Determine the [X, Y] coordinate at the center of the cell enclosing the given text.  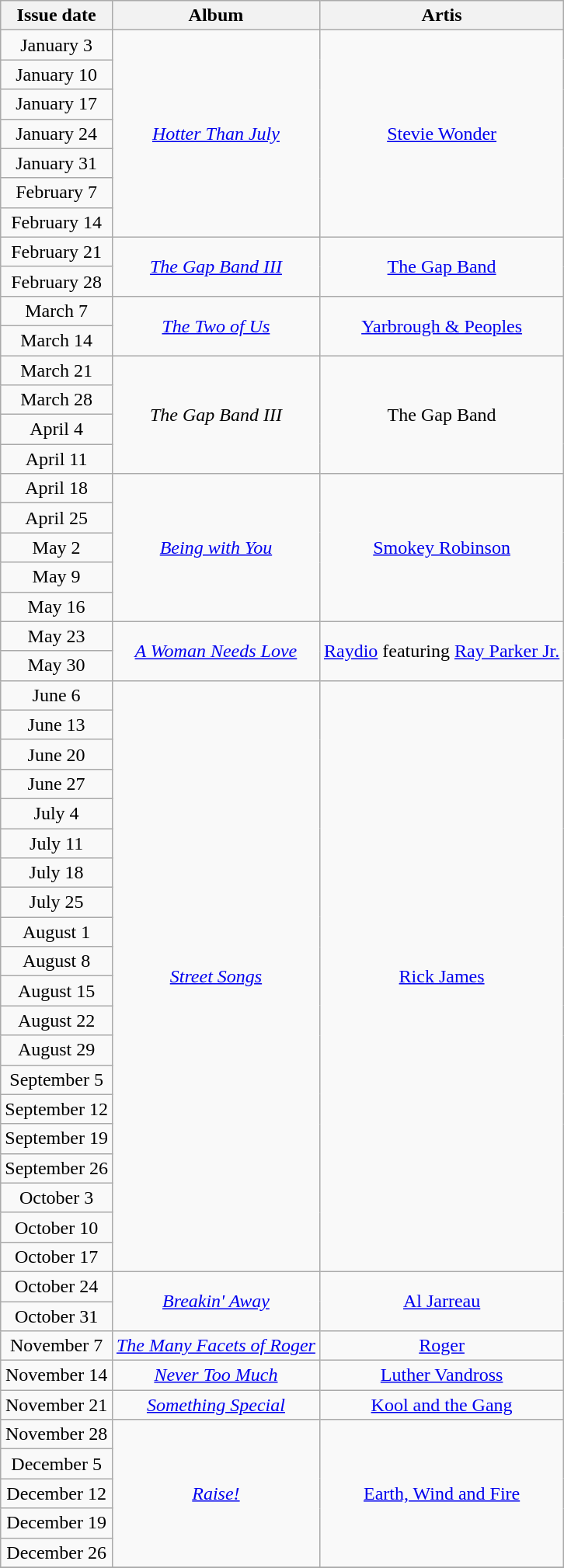
Breakin' Away [216, 1301]
Raise! [216, 1493]
October 31 [57, 1316]
Raydio featuring Ray Parker Jr. [441, 651]
Stevie Wonder [441, 134]
September 12 [57, 1109]
March 28 [57, 400]
November 28 [57, 1434]
August 15 [57, 991]
Hotter Than July [216, 134]
December 5 [57, 1464]
Street Songs [216, 975]
May 16 [57, 607]
August 29 [57, 1050]
April 25 [57, 518]
Issue date [57, 16]
November 21 [57, 1405]
October 10 [57, 1227]
The Two of Us [216, 325]
September 26 [57, 1168]
February 14 [57, 222]
Kool and the Gang [441, 1405]
May 2 [57, 548]
June 13 [57, 725]
The Many Facets of Roger [216, 1346]
July 25 [57, 902]
October 3 [57, 1198]
Never Too Much [216, 1375]
April 18 [57, 488]
December 19 [57, 1523]
October 17 [57, 1257]
February 28 [57, 281]
Earth, Wind and Fire [441, 1493]
May 23 [57, 636]
January 10 [57, 75]
August 22 [57, 1020]
January 24 [57, 134]
May 30 [57, 666]
Smokey Robinson [441, 548]
A Woman Needs Love [216, 651]
Roger [441, 1346]
November 7 [57, 1346]
February 7 [57, 193]
Artis [441, 16]
August 8 [57, 961]
Luther Vandross [441, 1375]
March 14 [57, 340]
June 20 [57, 754]
Al Jarreau [441, 1301]
July 4 [57, 813]
December 26 [57, 1552]
Album [216, 16]
July 11 [57, 843]
March 7 [57, 311]
December 12 [57, 1493]
April 11 [57, 459]
July 18 [57, 873]
January 31 [57, 163]
March 21 [57, 370]
Yarbrough & Peoples [441, 325]
November 14 [57, 1375]
May 9 [57, 577]
October 24 [57, 1286]
June 6 [57, 695]
Something Special [216, 1405]
April 4 [57, 429]
January 17 [57, 104]
January 3 [57, 45]
Rick James [441, 975]
September 5 [57, 1080]
June 27 [57, 784]
February 21 [57, 252]
September 19 [57, 1139]
August 1 [57, 932]
Being with You [216, 548]
